Scan for the cell matching the given text and deliver its (X, Y) coordinate at center. 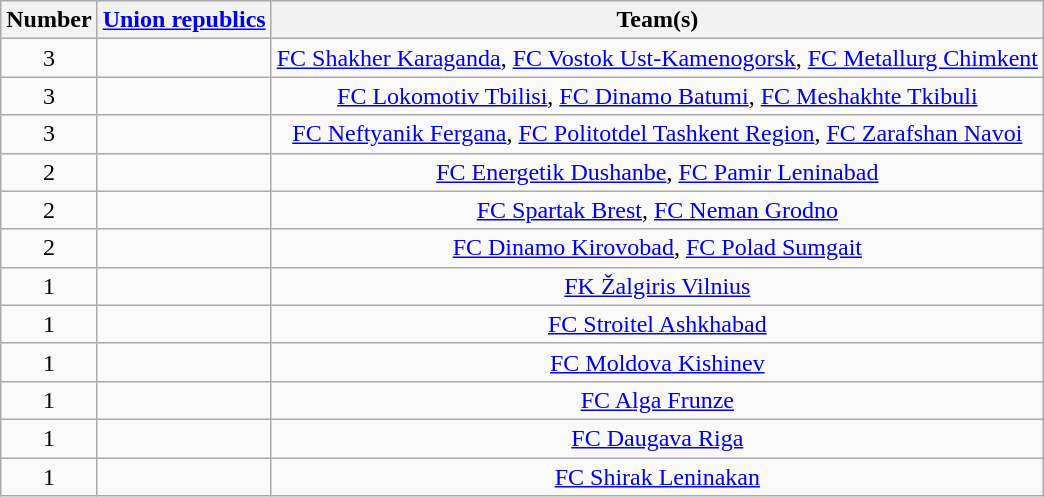
FC Shirak Leninakan (657, 477)
FC Spartak Brest, FC Neman Grodno (657, 210)
FC Alga Frunze (657, 400)
FC Shakher Karaganda, FC Vostok Ust-Kamenogorsk, FC Metallurg Chimkent (657, 58)
Team(s) (657, 20)
FC Neftyanik Fergana, FC Politotdel Tashkent Region, FC Zarafshan Navoi (657, 134)
Number (49, 20)
FC Energetik Dushanbe, FC Pamir Leninabad (657, 172)
Union republics (184, 20)
FC Lokomotiv Tbilisi, FC Dinamo Batumi, FC Meshakhte Tkibuli (657, 96)
FC Dinamo Kirovobad, FC Polad Sumgait (657, 248)
FC Moldova Kishinev (657, 362)
FK Žalgiris Vilnius (657, 286)
FC Daugava Riga (657, 438)
FC Stroitel Ashkhabad (657, 324)
